Scan for the cell matching the given text and deliver its [x, y] coordinate at center. 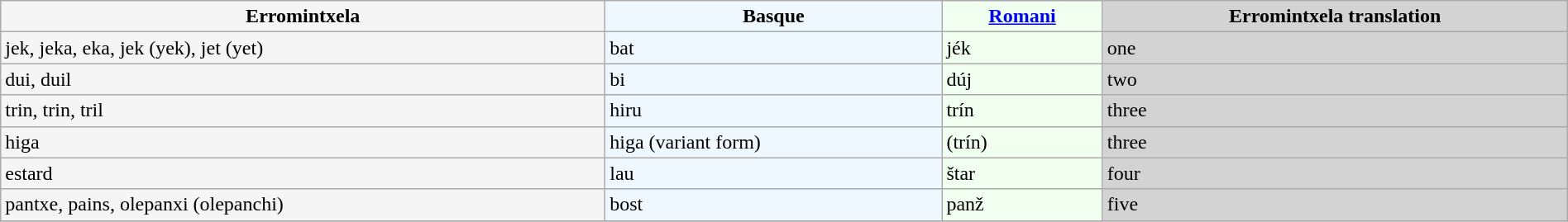
bost [774, 205]
štar [1022, 173]
trin, trin, tril [303, 111]
higa [303, 142]
Romani [1022, 17]
bi [774, 79]
five [1335, 205]
four [1335, 173]
hiru [774, 111]
two [1335, 79]
Basque [774, 17]
pantxe, pains, olepanxi (olepanchi) [303, 205]
jek, jeka, eka, jek (yek), jet (yet) [303, 48]
dui, duil [303, 79]
higa (variant form) [774, 142]
Erromintxela [303, 17]
trín [1022, 111]
dúj [1022, 79]
estard [303, 173]
Erromintxela translation [1335, 17]
(trín) [1022, 142]
lau [774, 173]
bat [774, 48]
panž [1022, 205]
one [1335, 48]
jék [1022, 48]
